Capture the cell that displays the provided text and extract its [x, y] central coordinate. 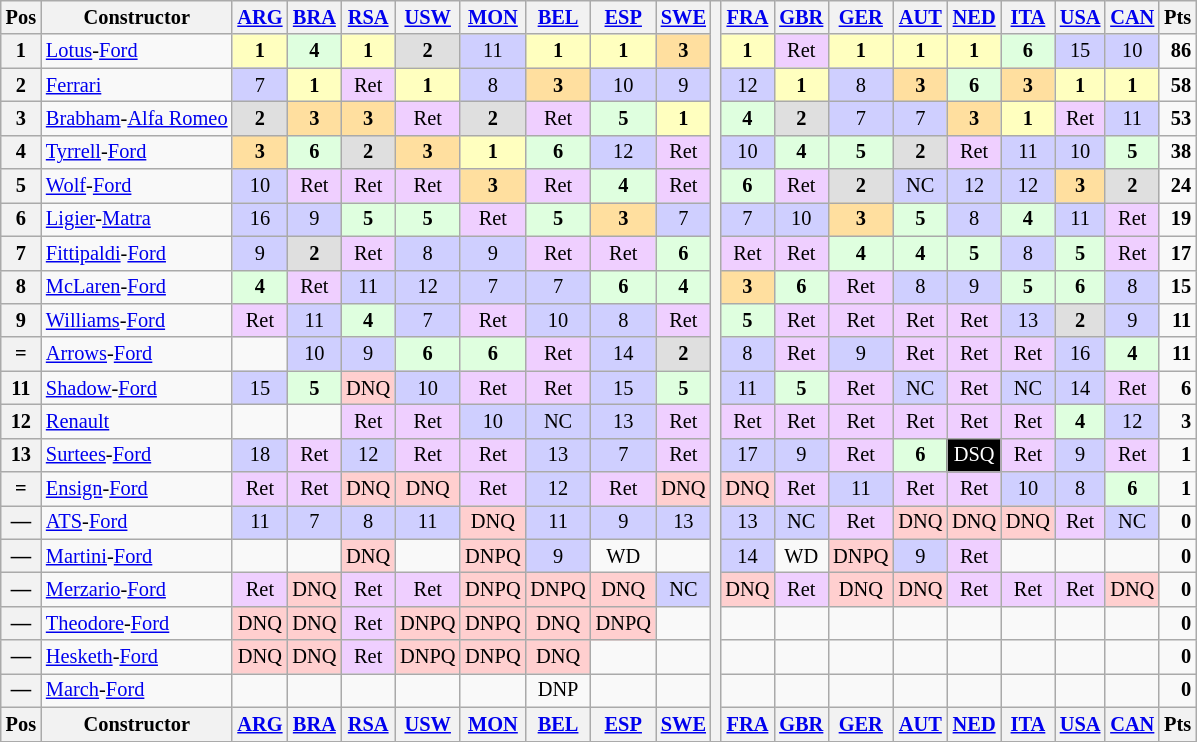
Shadow-Ford [136, 388]
58 [1178, 85]
86 [1178, 51]
Martini-Ford [136, 556]
Merzario-Ford [136, 589]
March-Ford [136, 690]
Williams-Ford [136, 320]
19 [1178, 219]
38 [1178, 152]
McLaren-Ford [136, 287]
Ferrari [136, 85]
Arrows-Ford [136, 354]
Fittipaldi-Ford [136, 253]
Brabham-Alfa Romeo [136, 118]
DSQ [974, 455]
18 [260, 455]
DNP [558, 690]
Ensign-Ford [136, 489]
Theodore-Ford [136, 623]
Tyrrell-Ford [136, 152]
Renault [136, 421]
24 [1178, 186]
Wolf-Ford [136, 186]
Surtees-Ford [136, 455]
Ligier-Matra [136, 219]
Lotus-Ford [136, 51]
Hesketh-Ford [136, 657]
ATS-Ford [136, 522]
53 [1178, 118]
